Output the (X, Y) coordinate of the center of the cell containing the given text.  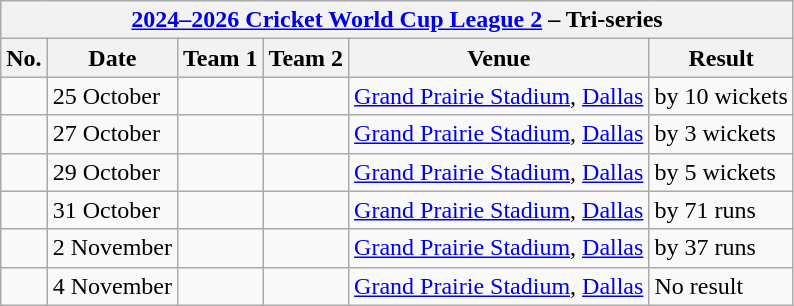
Result (721, 58)
25 October (112, 96)
31 October (112, 210)
29 October (112, 172)
No result (721, 286)
Team 1 (221, 58)
4 November (112, 286)
by 37 runs (721, 248)
Team 2 (306, 58)
27 October (112, 134)
Venue (499, 58)
Date (112, 58)
by 3 wickets (721, 134)
by 71 runs (721, 210)
No. (24, 58)
by 10 wickets (721, 96)
by 5 wickets (721, 172)
2024–2026 Cricket World Cup League 2 – Tri-series (398, 20)
2 November (112, 248)
